Locate the cell with the specified text and output its [X, Y] center coordinate. 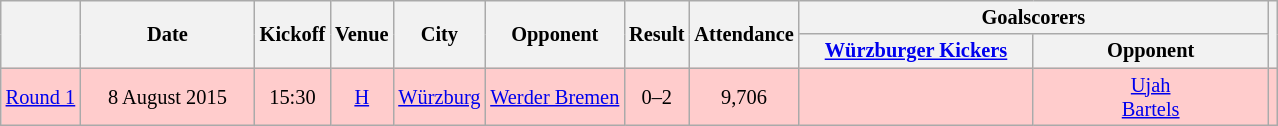
15:30 [292, 97]
City [439, 34]
Würzburger Kickers [916, 51]
Kickoff [292, 34]
H [362, 97]
Result [656, 34]
Round 1 [40, 97]
0–2 [656, 97]
8 August 2015 [168, 97]
Attendance [744, 34]
Date [168, 34]
Würzburg [439, 97]
9,706 [744, 97]
Goalscorers [1034, 17]
Venue [362, 34]
Ujah Bartels [1150, 97]
Werder Bremen [554, 97]
